Scan for the cell matching the given text and deliver its [X, Y] coordinate at center. 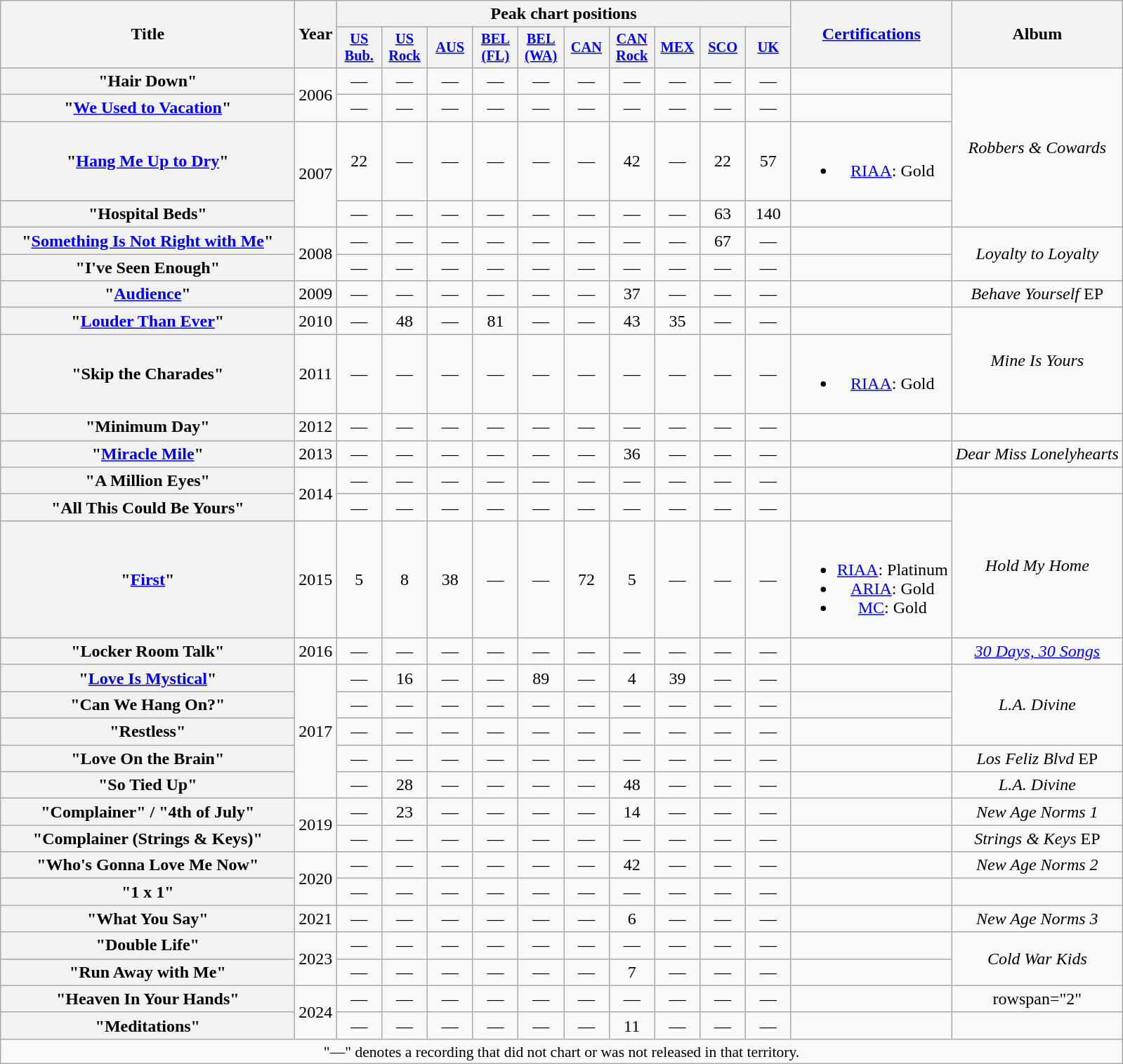
23 [405, 812]
USBub. [360, 48]
USRock [405, 48]
2009 [316, 294]
2008 [316, 254]
38 [449, 579]
"Skip the Charades" [147, 374]
New Age Norms 3 [1037, 919]
81 [496, 321]
2017 [316, 731]
Dear Miss Lonelyhearts [1037, 454]
8 [405, 579]
AUS [449, 48]
39 [677, 678]
Certifications [871, 34]
14 [632, 812]
"Hair Down" [147, 81]
2024 [316, 1012]
2019 [316, 825]
"Run Away with Me" [147, 972]
CAN [587, 48]
"Love Is Mystical" [147, 678]
Los Feliz Blvd EP [1037, 758]
Hold My Home [1037, 566]
Cold War Kids [1037, 959]
"Who's Gonna Love Me Now" [147, 865]
"Complainer" / "4th of July" [147, 812]
Behave Yourself EP [1037, 294]
"What You Say" [147, 919]
"Audience" [147, 294]
"A Million Eyes" [147, 480]
Peak chart positions [563, 14]
72 [587, 579]
rowspan="2" [1037, 999]
"Restless" [147, 732]
"—" denotes a recording that did not chart or was not released in that territory. [562, 1051]
Year [316, 34]
35 [677, 321]
2007 [316, 174]
67 [723, 241]
4 [632, 678]
63 [723, 214]
RIAA: PlatinumARIA: GoldMC: Gold [871, 579]
"Locker Room Talk" [147, 651]
"Hang Me Up to Dry" [147, 162]
"Heaven In Your Hands" [147, 999]
57 [768, 162]
Album [1037, 34]
Robbers & Cowards [1037, 147]
CANRock [632, 48]
6 [632, 919]
2013 [316, 454]
16 [405, 678]
Title [147, 34]
UK [768, 48]
43 [632, 321]
89 [541, 678]
"1 x 1" [147, 892]
"I've Seen Enough" [147, 268]
"Meditations" [147, 1025]
"We Used to Vacation" [147, 108]
2010 [316, 321]
"Hospital Beds" [147, 214]
SCO [723, 48]
28 [405, 785]
37 [632, 294]
Mine Is Yours [1037, 361]
"Can We Hang On?" [147, 704]
"Love On the Brain" [147, 758]
BEL(FL) [496, 48]
2014 [316, 494]
"So Tied Up" [147, 785]
2012 [316, 427]
2020 [316, 879]
Loyalty to Loyalty [1037, 254]
Strings & Keys EP [1037, 839]
"Something Is Not Right with Me" [147, 241]
36 [632, 454]
New Age Norms 2 [1037, 865]
"Minimum Day" [147, 427]
"All This Could Be Yours" [147, 507]
11 [632, 1025]
2023 [316, 959]
BEL(WA) [541, 48]
2011 [316, 374]
2021 [316, 919]
2015 [316, 579]
2006 [316, 94]
"Complainer (Strings & Keys)" [147, 839]
7 [632, 972]
New Age Norms 1 [1037, 812]
30 Days, 30 Songs [1037, 651]
"Miracle Mile" [147, 454]
140 [768, 214]
"Louder Than Ever" [147, 321]
2016 [316, 651]
MEX [677, 48]
"Double Life" [147, 945]
"First" [147, 579]
